For the text-containing cell, return its midpoint in [x, y] coordinate format. 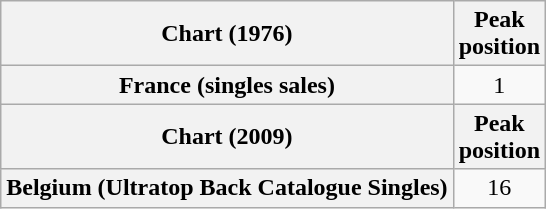
France (singles sales) [227, 85]
Chart (2009) [227, 136]
1 [499, 85]
16 [499, 188]
Belgium (Ultratop Back Catalogue Singles) [227, 188]
Chart (1976) [227, 34]
